Return [x, y] of the center of cell containing provided text 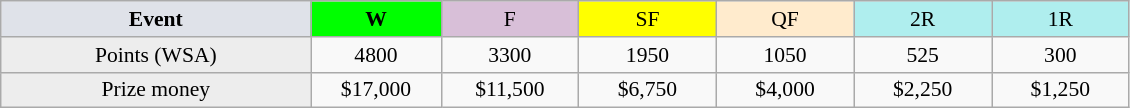
1950 [648, 55]
$4,000 [785, 90]
1R [1061, 19]
$6,750 [648, 90]
W [376, 19]
Points (WSA) [156, 55]
$11,500 [510, 90]
2R [923, 19]
$2,250 [923, 90]
$17,000 [376, 90]
$1,250 [1061, 90]
1050 [785, 55]
4800 [376, 55]
Event [156, 19]
F [510, 19]
QF [785, 19]
525 [923, 55]
SF [648, 19]
3300 [510, 55]
Prize money [156, 90]
300 [1061, 55]
